Capture the cell that displays the provided text and extract its (X, Y) central coordinate. 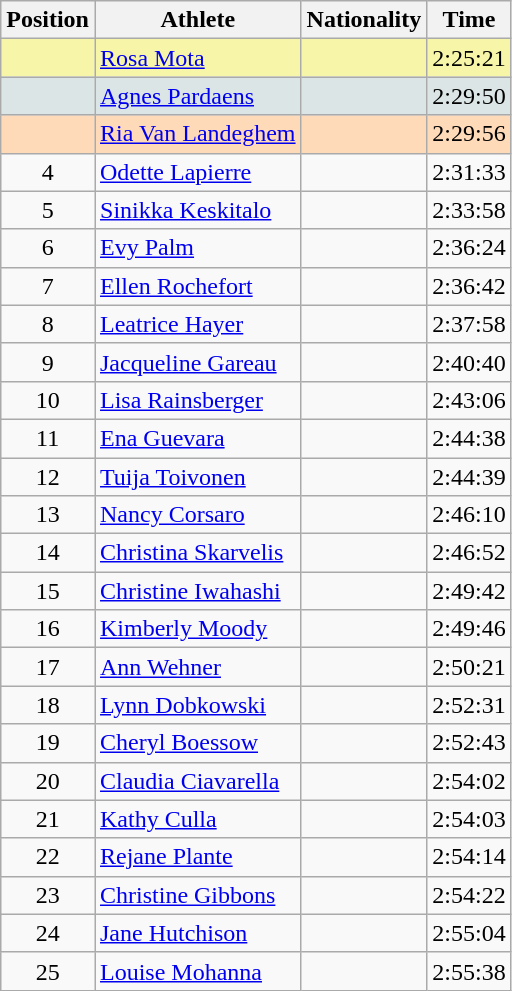
Kimberly Moody (198, 629)
Louise Mohanna (198, 971)
Agnes Pardaens (198, 96)
Odette Lapierre (198, 172)
8 (48, 324)
2:37:58 (469, 324)
4 (48, 172)
5 (48, 210)
2:44:38 (469, 438)
Cheryl Boessow (198, 743)
Claudia Ciavarella (198, 781)
24 (48, 933)
Nationality (364, 20)
Ellen Rochefort (198, 286)
19 (48, 743)
2:36:42 (469, 286)
23 (48, 895)
21 (48, 819)
Jacqueline Gareau (198, 362)
Lisa Rainsberger (198, 400)
Christina Skarvelis (198, 553)
Lynn Dobkowski (198, 705)
2:54:03 (469, 819)
2:55:38 (469, 971)
10 (48, 400)
Rosa Mota (198, 58)
2:29:50 (469, 96)
2:54:02 (469, 781)
11 (48, 438)
2:29:56 (469, 134)
Ria Van Landeghem (198, 134)
2:43:06 (469, 400)
25 (48, 971)
7 (48, 286)
2:52:43 (469, 743)
2:55:04 (469, 933)
17 (48, 667)
2:49:46 (469, 629)
Nancy Corsaro (198, 515)
Rejane Plante (198, 857)
20 (48, 781)
2:50:21 (469, 667)
2:33:58 (469, 210)
2:46:10 (469, 515)
2:49:42 (469, 591)
6 (48, 248)
Tuija Toivonen (198, 477)
Evy Palm (198, 248)
Ann Wehner (198, 667)
22 (48, 857)
2:44:39 (469, 477)
18 (48, 705)
Position (48, 20)
Athlete (198, 20)
16 (48, 629)
Ena Guevara (198, 438)
2:25:21 (469, 58)
Time (469, 20)
2:46:52 (469, 553)
9 (48, 362)
Jane Hutchison (198, 933)
12 (48, 477)
Leatrice Hayer (198, 324)
2:52:31 (469, 705)
2:31:33 (469, 172)
Christine Gibbons (198, 895)
14 (48, 553)
2:40:40 (469, 362)
13 (48, 515)
2:36:24 (469, 248)
15 (48, 591)
Sinikka Keskitalo (198, 210)
Christine Iwahashi (198, 591)
2:54:22 (469, 895)
2:54:14 (469, 857)
Kathy Culla (198, 819)
